Extract the [x, y] coordinate from the center of the cell holding the provided text.  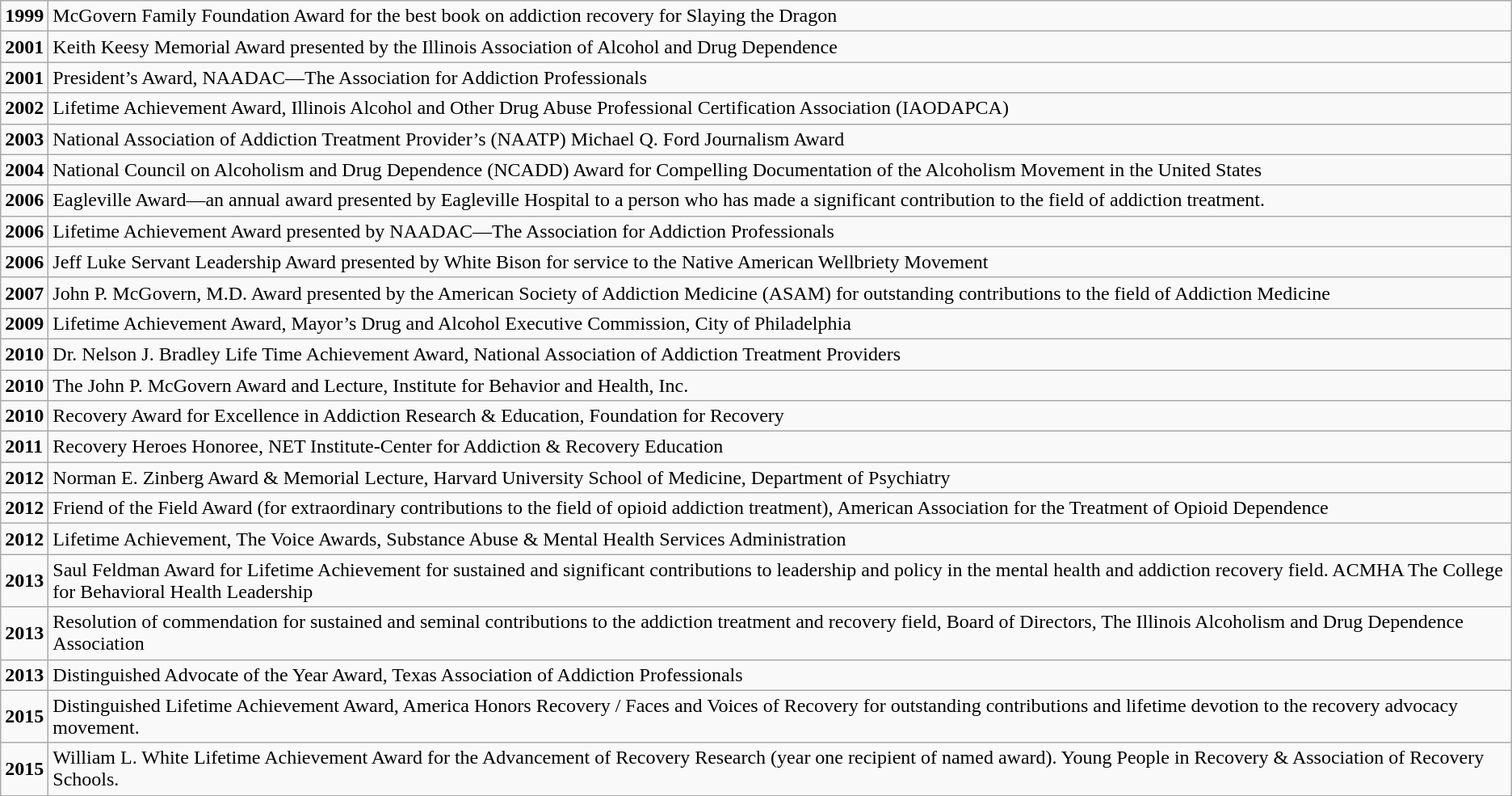
2009 [24, 323]
2007 [24, 293]
Recovery Award for Excellence in Addiction Research & Education, Foundation for Recovery [780, 416]
McGovern Family Foundation Award for the best book on addiction recovery for Slaying the Dragon [780, 16]
National Council on Alcoholism and Drug Dependence (NCADD) Award for Compelling Documentation of the Alcoholism Movement in the United States [780, 170]
The John P. McGovern Award and Lecture, Institute for Behavior and Health, Inc. [780, 385]
2002 [24, 108]
1999 [24, 16]
2011 [24, 447]
Keith Keesy Memorial Award presented by the Illinois Association of Alcohol and Drug Dependence [780, 47]
Lifetime Achievement Award presented by NAADAC—The Association for Addiction Professionals [780, 231]
Distinguished Advocate of the Year Award, Texas Association of Addiction Professionals [780, 675]
2004 [24, 170]
Jeff Luke Servant Leadership Award presented by White Bison for service to the Native American Wellbriety Movement [780, 262]
2003 [24, 139]
Dr. Nelson J. Bradley Life Time Achievement Award, National Association of Addiction Treatment Providers [780, 354]
President’s Award, NAADAC—The Association for Addiction Professionals [780, 78]
Lifetime Achievement Award, Mayor’s Drug and Alcohol Executive Commission, City of Philadelphia [780, 323]
Norman E. Zinberg Award & Memorial Lecture, Harvard University School of Medicine, Department of Psychiatry [780, 478]
Lifetime Achievement Award, Illinois Alcohol and Other Drug Abuse Professional Certification Association (IAODAPCA) [780, 108]
National Association of Addiction Treatment Provider’s (NAATP) Michael Q. Ford Journalism Award [780, 139]
Recovery Heroes Honoree, NET Institute-Center for Addiction & Recovery Education [780, 447]
Lifetime Achievement, The Voice Awards, Substance Abuse & Mental Health Services Administration [780, 539]
